Extract the [X, Y] coordinate from the center of the cell holding the provided text.  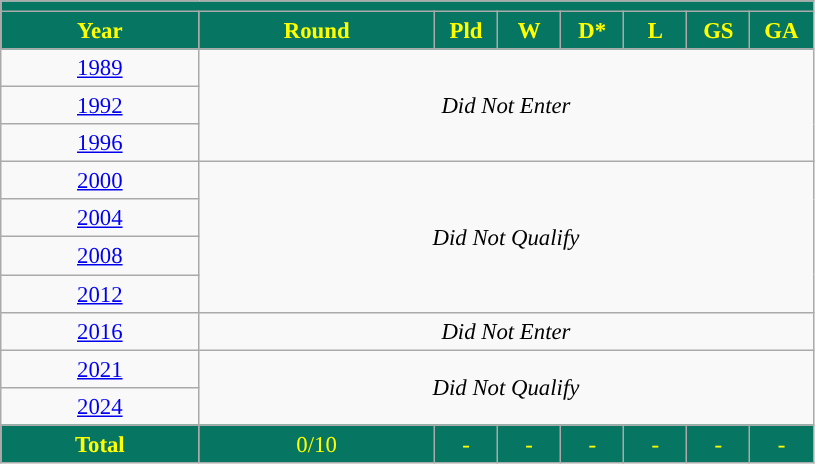
D* [592, 31]
1992 [100, 106]
Round [317, 31]
1996 [100, 143]
2012 [100, 294]
W [530, 31]
GA [782, 31]
2004 [100, 219]
L [656, 31]
2000 [100, 181]
Total [100, 444]
GS [718, 31]
2024 [100, 406]
1989 [100, 68]
2021 [100, 369]
Year [100, 31]
Pld [466, 31]
2008 [100, 256]
2016 [100, 331]
0/10 [317, 444]
